Output the [X, Y] coordinate of the center of the cell containing the given text.  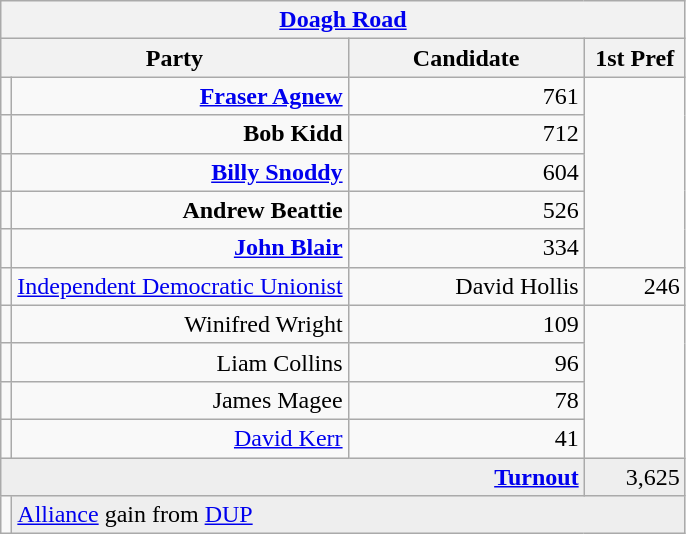
Turnout [292, 477]
712 [466, 134]
John Blair [180, 248]
41 [466, 438]
526 [466, 210]
96 [466, 362]
Independent Democratic Unionist [180, 286]
David Kerr [180, 438]
Winifred Wright [180, 324]
Candidate [466, 58]
Alliance gain from DUP [348, 515]
David Hollis [466, 286]
1st Pref [634, 58]
Liam Collins [180, 362]
334 [466, 248]
Billy Snoddy [180, 172]
246 [634, 286]
Fraser Agnew [180, 96]
Doagh Road [343, 20]
604 [466, 172]
Party [174, 58]
78 [466, 400]
Bob Kidd [180, 134]
761 [466, 96]
109 [466, 324]
3,625 [634, 477]
James Magee [180, 400]
Andrew Beattie [180, 210]
